Detect which cell encompasses the target text, then output its (x, y) center coordinate. 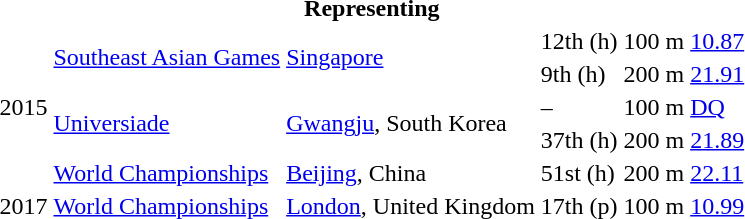
Universiade (167, 124)
12th (h) (579, 41)
51st (h) (579, 173)
37th (h) (579, 140)
Singapore (411, 58)
World Championships (167, 173)
Beijing, China (411, 173)
9th (h) (579, 74)
Gwangju, South Korea (411, 124)
– (579, 107)
Southeast Asian Games (167, 58)
